Detect which cell encompasses the target text, then output its [x, y] center coordinate. 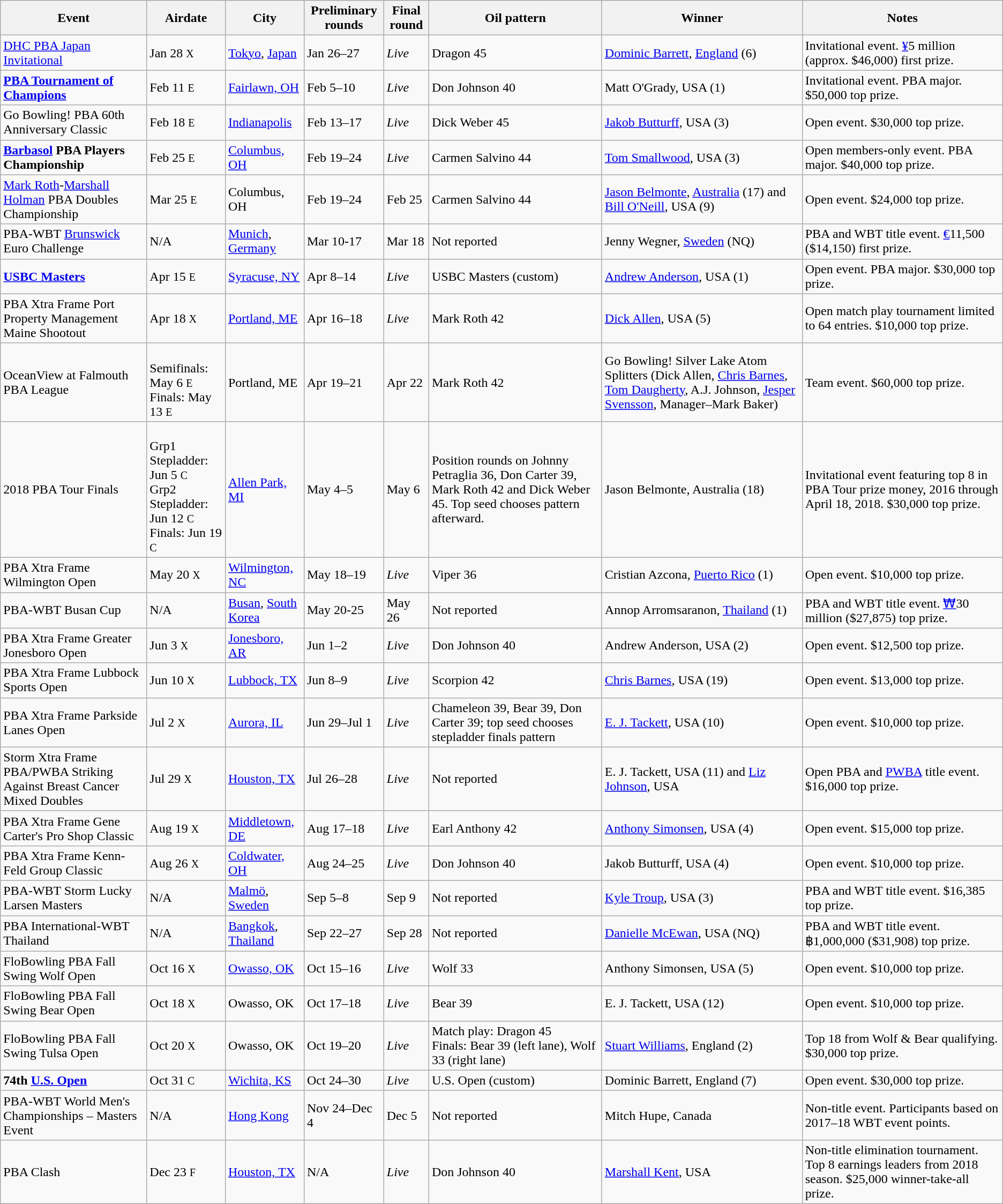
Sep 9 [406, 898]
Top 18 from Wolf & Bear qualifying. $30,000 top prize. [902, 1045]
Team event. $60,000 top prize. [902, 382]
Wilmington, NC [265, 574]
USBC Masters [74, 276]
Oil pattern [515, 18]
Jason Belmonte, Australia (18) [702, 489]
PBA Xtra Frame Gene Carter's Pro Shop Classic [74, 828]
Mar 18 [406, 241]
DHC PBA Japan Invitational [74, 53]
2018 PBA Tour Finals [74, 489]
Oct 16 X [186, 969]
Jul 2 X [186, 722]
Jakob Butturff, USA (3) [702, 122]
Jonesboro, AR [265, 645]
May 4–5 [344, 489]
Aug 24–25 [344, 863]
Dominic Barrett, England (7) [702, 1080]
Marshall Kent, USA [702, 1171]
Lubbock, TX [265, 680]
Jan 26–27 [344, 53]
Bangkok, Thailand [265, 933]
FloBowling PBA Fall Swing Tulsa Open [74, 1045]
Feb 5–10 [344, 88]
74th U.S. Open [74, 1080]
OceanView at Falmouth PBA League [74, 382]
Aurora, IL [265, 722]
Malmö, Sweden [265, 898]
May 18–19 [344, 574]
PBA International-WBT Thailand [74, 933]
Position rounds on Johnny Petraglia 36, Don Carter 39, Mark Roth 42 and Dick Weber 45. Top seed chooses pattern afterward. [515, 489]
Open event. $24,000 top prize. [902, 199]
Mar 25 E [186, 199]
Open event. PBA major. $30,000 top prize. [902, 276]
Sep 5–8 [344, 898]
FloBowling PBA Fall Swing Wolf Open [74, 969]
Dominic Barrett, England (6) [702, 53]
Sep 28 [406, 933]
Jason Belmonte, Australia (17) and Bill O'Neill, USA (9) [702, 199]
Invitational event featuring top 8 in PBA Tour prize money, 2016 through April 18, 2018. $30,000 top prize. [902, 489]
FloBowling PBA Fall Swing Bear Open [74, 1003]
Chris Barnes, USA (19) [702, 680]
Wichita, KS [265, 1080]
PBA and WBT title event. €11,500 ($14,150) first prize. [902, 241]
Wolf 33 [515, 969]
Open event. $15,000 top prize. [902, 828]
Aug 17–18 [344, 828]
E. J. Tackett, USA (11) and Liz Johnson, USA [702, 779]
Anthony Simonsen, USA (4) [702, 828]
Tokyo, Japan [265, 53]
Munich, Germany [265, 241]
Kyle Troup, USA (3) [702, 898]
Scorpion 42 [515, 680]
USBC Masters (custom) [515, 276]
Jenny Wegner, Sweden (NQ) [702, 241]
Jul 29 X [186, 779]
Feb 18 E [186, 122]
Oct 15–16 [344, 969]
Go Bowling! Silver Lake Atom Splitters (Dick Allen, Chris Barnes, Tom Daugherty, A.J. Johnson, Jesper Svensson, Manager–Mark Baker) [702, 382]
Grp1 Stepladder: Jun 5 CGrp2 Stepladder: Jun 12 CFinals: Jun 19 C [186, 489]
Allen Park, MI [265, 489]
PBA Xtra Frame Lubbock Sports Open [74, 680]
Go Bowling! PBA 60th Anniversary Classic [74, 122]
Cristian Azcona, Puerto Rico (1) [702, 574]
Apr 8–14 [344, 276]
May 6 [406, 489]
Busan, South Korea [265, 611]
Apr 19–21 [344, 382]
Dick Allen, USA (5) [702, 318]
Winner [702, 18]
PBA Clash [74, 1171]
Apr 15 E [186, 276]
Jul 26–28 [344, 779]
PBA Xtra Frame Greater Jonesboro Open [74, 645]
PBA Xtra Frame Wilmington Open [74, 574]
PBA-WBT Busan Cup [74, 611]
Jun 8–9 [344, 680]
Feb 11 E [186, 88]
Open PBA and PWBA title event. $16,000 top prize. [902, 779]
Dragon 45 [515, 53]
PBA-WBT Storm Lucky Larsen Masters [74, 898]
Indianapolis [265, 122]
Jun 1–2 [344, 645]
Oct 18 X [186, 1003]
Open event. $13,000 top prize. [902, 680]
Oct 31 C [186, 1080]
Notes [902, 18]
Andrew Anderson, USA (2) [702, 645]
Invitational event. ¥5 million (approx. $46,000) first prize. [902, 53]
Airdate [186, 18]
Preliminary rounds [344, 18]
Apr 18 X [186, 318]
Tom Smallwood, USA (3) [702, 158]
Coldwater, OH [265, 863]
PBA Xtra Frame Parkside Lanes Open [74, 722]
Jun 29–Jul 1 [344, 722]
Oct 19–20 [344, 1045]
Apr 22 [406, 382]
Dick Weber 45 [515, 122]
Sep 22–27 [344, 933]
Semifinals: May 6 EFinals: May 13 E [186, 382]
Dec 5 [406, 1115]
Matt O'Grady, USA (1) [702, 88]
PBA-WBT World Men's Championships – Masters Event [74, 1115]
Match play: Dragon 45Finals: Bear 39 (left lane), Wolf 33 (right lane) [515, 1045]
Final round [406, 18]
PBA and WBT title event. $16,385 top prize. [902, 898]
Chameleon 39, Bear 39, Don Carter 39; top seed chooses stepladder finals pattern [515, 722]
Mitch Hupe, Canada [702, 1115]
Mar 10-17 [344, 241]
Apr 16–18 [344, 318]
PBA Tournament of Champions [74, 88]
Bear 39 [515, 1003]
Annop Arromsaranon, Thailand (1) [702, 611]
May 20 X [186, 574]
May 26 [406, 611]
Jakob Butturff, USA (4) [702, 863]
May 20-25 [344, 611]
PBA and WBT title event. ₩30 million ($27,875) top prize. [902, 611]
Open event. $12,500 top prize. [902, 645]
Invitational event. PBA major. $50,000 top prize. [902, 88]
Jan 28 X [186, 53]
Barbasol PBA Players Championship [74, 158]
Mark Roth-Marshall Holman PBA Doubles Championship [74, 199]
PBA Xtra Frame Kenn-Feld Group Classic [74, 863]
Feb 13–17 [344, 122]
Aug 26 X [186, 863]
Oct 24–30 [344, 1080]
E. J. Tackett, USA (12) [702, 1003]
Middletown, DE [265, 828]
Jun 3 X [186, 645]
City [265, 18]
Anthony Simonsen, USA (5) [702, 969]
Feb 25 E [186, 158]
Earl Anthony 42 [515, 828]
Viper 36 [515, 574]
Jun 10 X [186, 680]
Non-title event. Participants based on 2017–18 WBT event points. [902, 1115]
Open members-only event. PBA major. $40,000 top prize. [902, 158]
Syracuse, NY [265, 276]
PBA-WBT Brunswick Euro Challenge [74, 241]
Hong Kong [265, 1115]
Feb 25 [406, 199]
Non-title elimination tournament. Top 8 earnings leaders from 2018 season. $25,000 winner-take-all prize. [902, 1171]
PBA and WBT title event.฿1,000,000 ($31,908) top prize. [902, 933]
Open match play tournament limited to 64 entries. $10,000 top prize. [902, 318]
Andrew Anderson, USA (1) [702, 276]
Oct 17–18 [344, 1003]
Danielle McEwan, USA (NQ) [702, 933]
E. J. Tackett, USA (10) [702, 722]
Storm Xtra Frame PBA/PWBA Striking Against Breast Cancer Mixed Doubles [74, 779]
Nov 24–Dec 4 [344, 1115]
U.S. Open (custom) [515, 1080]
Fairlawn, OH [265, 88]
PBA Xtra Frame Port Property Management Maine Shootout [74, 318]
Dec 23 F [186, 1171]
Stuart Williams, England (2) [702, 1045]
Event [74, 18]
Aug 19 X [186, 828]
Oct 20 X [186, 1045]
